Extract the (X, Y) coordinate from the center of the cell holding the provided text.  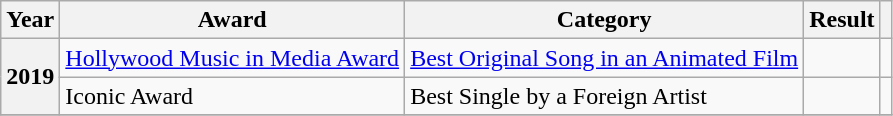
Best Single by a Foreign Artist (604, 96)
Category (604, 20)
Iconic Award (232, 96)
2019 (30, 77)
Best Original Song in an Animated Film (604, 58)
Result (842, 20)
Award (232, 20)
Hollywood Music in Media Award (232, 58)
Year (30, 20)
